Provide the [X, Y] coordinate of the cell's center where the given text is located.  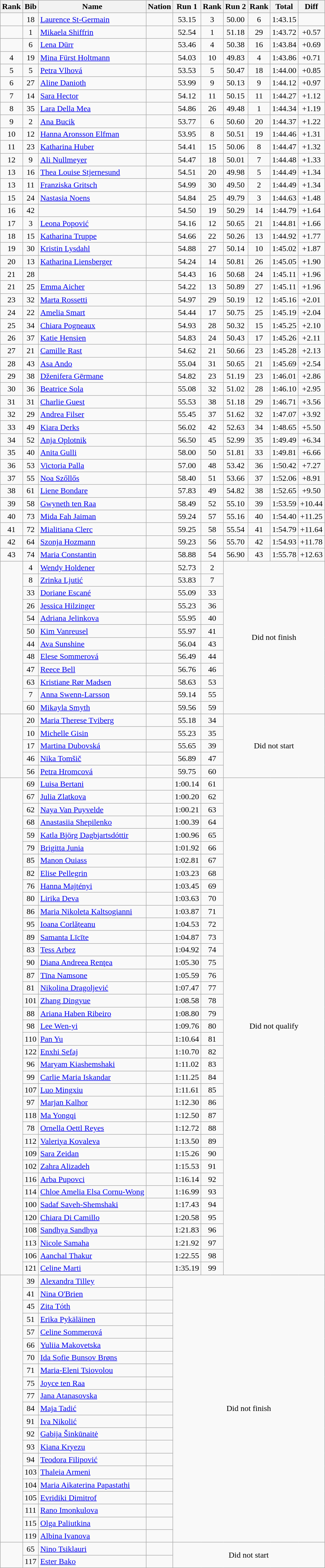
Maria Constantin [92, 554]
1:21.92 [187, 1243]
Dženifera Ģērmane [92, 376]
Chiara Di Camillo [92, 1217]
1:46.01 [284, 376]
1:00.21 [187, 810]
Amelia Smart [92, 312]
105 [31, 1498]
101 [31, 1001]
Mialitiana Clerc [92, 529]
Aline Danioth [92, 83]
1:04.53 [187, 924]
Samanta Līcīte [92, 937]
Katharina Truppe [92, 236]
Chiara Pogneaux [92, 325]
1:05.30 [187, 962]
Nika Tomšič [92, 758]
Thaleia Armeni [92, 1472]
1:11.61 [187, 1090]
Alexandra Tilley [92, 1281]
+1.90 [312, 262]
Celine Sommerová [92, 1332]
+5.50 [312, 427]
1:45.25 [284, 325]
56.02 [187, 427]
Enxhi Sefaj [92, 1052]
55.09 [187, 593]
+2.86 [312, 376]
55.97 [187, 631]
1:45.19 [284, 312]
57.83 [187, 491]
+3.92 [312, 415]
Evridiki Dimitrof [92, 1498]
51.19 [235, 376]
50.14 [235, 249]
54.24 [187, 262]
110 [31, 1039]
Katharina Liensberger [92, 262]
59.23 [187, 542]
103 [31, 1472]
Katharina Huber [92, 147]
+6.34 [312, 440]
1:48.65 [284, 427]
1:16.14 [187, 1179]
54.41 [187, 147]
53.83 [187, 580]
Thea Louise Stjernesund [92, 172]
114 [31, 1192]
Yuliia Makovetska [92, 1345]
1:15.26 [187, 1153]
Tīna Namsone [92, 975]
Hanna Aronsson Elfman [92, 134]
1:00.39 [187, 822]
55.04 [187, 363]
1:44.81 [284, 223]
1:07.47 [187, 988]
50.75 [235, 312]
Beatrice Sola [92, 389]
Maja Tadić [92, 1409]
102 [31, 1166]
+2.04 [312, 312]
+0.85 [312, 70]
49.98 [235, 172]
Nicole Samaha [92, 1243]
Victoria Palla [92, 465]
+1.64 [312, 211]
1:44.48 [284, 160]
Reece Bell [92, 669]
50.19 [235, 300]
Aanchal Thakur [92, 1256]
Anastasiia Shepilenko [92, 822]
1:02.81 [187, 861]
+3.56 [312, 402]
1:03.45 [187, 886]
Ava Sunshine [92, 644]
Carlie Maria Iskandar [92, 1077]
+11.64 [312, 529]
Lee Wen-yi [92, 1026]
1:54.93 [284, 542]
1:44.34 [284, 108]
Zahra Alizadeh [92, 1166]
+12.63 [312, 554]
Diana Andreea Renţea [92, 962]
58.40 [187, 478]
1:44.63 [284, 198]
51.02 [235, 389]
55.53 [187, 402]
117 [31, 1561]
Maryam Kiashemshaki [92, 1064]
1:11.02 [187, 1064]
Iva Nikolić [92, 1421]
59.56 [187, 707]
53.53 [187, 70]
55.18 [187, 720]
54.12 [187, 96]
109 [31, 1153]
1:45.16 [284, 300]
1:52.65 [284, 491]
+2.95 [312, 389]
Sadaf Saveh-Shemshaki [92, 1205]
Gabija Šinkūnaitė [92, 1434]
1:03.87 [187, 911]
58.49 [187, 504]
+1.32 [312, 147]
Ali Nullmeyer [92, 160]
54.62 [187, 351]
1:43.15 [284, 19]
Lena Dürr [92, 45]
1:15.53 [187, 1166]
55.08 [187, 389]
Sara Hector [92, 96]
Mikayla Smyth [92, 707]
54.86 [187, 108]
104 [31, 1485]
53.95 [187, 134]
Petra Hromcová [92, 771]
Luo Mingxiu [92, 1090]
1:53.59 [284, 504]
50.81 [235, 262]
1:46.71 [284, 402]
Camille Rast [92, 351]
+1.33 [312, 160]
Kiara Derks [92, 427]
57.00 [187, 465]
55.95 [187, 618]
1:44.27 [284, 96]
Katla Björg Dagbjartsdóttir [92, 835]
113 [31, 1243]
1:44.00 [284, 70]
+1.12 [312, 96]
Liene Bondare [92, 491]
Valeriya Kovaleva [92, 1141]
50.68 [235, 274]
53.46 [187, 45]
Lara Della Mea [92, 108]
+2.13 [312, 351]
1:45.05 [284, 262]
Chloe Amelia Elsa Cornu-Wong [92, 1192]
Gwyneth ten Raa [92, 504]
+1.31 [312, 134]
Sara Zeidan [92, 1153]
Noa Szőllős [92, 478]
+9.50 [312, 491]
Teodora Filipović [92, 1460]
Celine Marti [92, 1268]
50.29 [235, 211]
Ioana Corlățeanu [92, 924]
58.63 [187, 682]
Kristiane Rør Madsen [92, 682]
Nino Tsiklauri [92, 1549]
1:44.37 [284, 121]
118 [31, 1115]
Elise Pellegrin [92, 873]
1:44.92 [284, 236]
+11.78 [312, 542]
1:08.80 [187, 1014]
56.50 [187, 440]
54.93 [187, 325]
1:45.26 [284, 338]
54.22 [187, 287]
+2.10 [312, 325]
115 [31, 1523]
Katie Hensien [92, 338]
Zrinka Ljutić [92, 580]
Marjan Kalhor [92, 1103]
1:22.55 [187, 1256]
Tess Arbez [92, 950]
50.47 [235, 70]
+1.22 [312, 121]
Run 2 [235, 7]
56.90 [235, 554]
54.44 [187, 312]
Kristin Lysdahl [92, 249]
59.25 [187, 529]
Andrea Filser [92, 415]
1:44.47 [284, 147]
Anna Swenn-Larsson [92, 695]
Maria Nikoleta Kaltsogianni [92, 911]
1:13.50 [187, 1141]
50.66 [235, 351]
53.99 [187, 83]
121 [31, 1268]
1:03.63 [187, 899]
1:08.58 [187, 1001]
50.06 [235, 147]
Did not qualify [274, 1026]
53.66 [235, 478]
Sandhya Sandhya [92, 1230]
112 [31, 1141]
+1.48 [312, 198]
Wendy Holdener [92, 568]
Anita Gulli [92, 453]
Diff [312, 7]
54.66 [187, 236]
100 [31, 1205]
+0.57 [312, 32]
+2.54 [312, 363]
Franziska Gritsch [92, 185]
+0.71 [312, 58]
54.16 [187, 223]
Doriane Escané [92, 593]
1:01.92 [187, 848]
55.10 [235, 504]
56.76 [187, 669]
1:55.78 [284, 554]
49.83 [235, 58]
53.42 [235, 465]
1:00.20 [187, 797]
Name [92, 7]
Bib [31, 7]
59.24 [187, 516]
1:44.79 [284, 211]
Arba Pupovci [92, 1179]
1:05.59 [187, 975]
Total [284, 7]
Naya Van Puyvelde [92, 810]
Petra Vlhová [92, 70]
116 [31, 1179]
54.47 [187, 160]
Szonja Hozmann [92, 542]
49.48 [235, 108]
Elese Sommerová [92, 657]
49.79 [235, 198]
50.13 [235, 83]
1:49.81 [284, 453]
Mikaela Shiffrin [92, 32]
Ornella Oettl Reyes [92, 1128]
1:50.42 [284, 465]
108 [31, 1230]
122 [31, 1052]
Manon Ouiass [92, 861]
1:00.14 [187, 784]
54.84 [187, 198]
+0.97 [312, 83]
Ester Bako [92, 1561]
56.49 [187, 657]
+10.44 [312, 504]
Jana Atanasovska [92, 1396]
+0.69 [312, 45]
Mida Fah Jaiman [92, 516]
1:45.02 [284, 249]
1:10.70 [187, 1052]
58.00 [187, 453]
55.45 [187, 415]
50.32 [235, 325]
107 [31, 1090]
+1.77 [312, 236]
50.51 [235, 134]
53.15 [187, 19]
Zhang Dingyue [92, 1001]
Michelle Gisin [92, 733]
Run 1 [187, 7]
1:43.72 [284, 32]
Zita Tóth [92, 1306]
+2.11 [312, 338]
Ma Yongqi [92, 1115]
56.04 [187, 644]
+2.01 [312, 300]
Brigitta Junia [92, 848]
1:52.06 [284, 478]
Ana Bucik [92, 121]
53.77 [187, 121]
1:46.10 [284, 389]
52.54 [187, 32]
1:17.43 [187, 1205]
1:49.49 [284, 440]
+11.25 [312, 516]
Ida Sofie Bunsov Brøns [92, 1357]
Nikolina Dragoljević [92, 988]
1:54.79 [284, 529]
+1.66 [312, 223]
1:44.12 [284, 83]
Rano Imonkulova [92, 1510]
55.70 [235, 542]
+8.91 [312, 478]
Martina Dubovská [92, 746]
1:16.99 [187, 1192]
106 [31, 1256]
Mina Fürst Holtmann [92, 58]
54.43 [187, 274]
Adriana Jelinkova [92, 618]
1:09.76 [187, 1026]
Charlie Guest [92, 402]
55.65 [187, 746]
50.26 [235, 236]
111 [31, 1510]
Julia Zlatkova [92, 797]
1:11.25 [187, 1077]
Ariana Haben Ribeiro [92, 1014]
Leona Popović [92, 223]
1:54.40 [284, 516]
1:45.28 [284, 351]
50.01 [235, 160]
Kim Vanreusel [92, 631]
Jessica Hilzinger [92, 606]
52.99 [235, 440]
1:43.86 [284, 58]
Asa Ando [92, 363]
1:04.92 [187, 950]
49.50 [235, 185]
Lirika Deva [92, 899]
54.88 [187, 249]
Luisa Bertani [92, 784]
54.97 [187, 300]
56.89 [187, 758]
1:03.23 [187, 873]
1:12.72 [187, 1128]
Nina O'Brien [92, 1294]
50.00 [235, 19]
1:12.30 [187, 1103]
1:04.87 [187, 937]
1:35.19 [187, 1268]
1:12.50 [187, 1115]
50.89 [235, 287]
54.50 [187, 211]
+1.87 [312, 249]
58.88 [187, 554]
Olga Paliutkina [92, 1523]
54.83 [187, 338]
1:20.58 [187, 1217]
+6.66 [312, 453]
Maria-Eleni Tsiovolou [92, 1370]
55.16 [235, 516]
1:10.64 [187, 1039]
50.38 [235, 45]
Hanna Majtényi [92, 886]
Maria Aikaterina Papastathi [92, 1485]
1:00.96 [187, 835]
+7.27 [312, 465]
Erika Pykäläinen [92, 1319]
+1.19 [312, 108]
1:44.46 [284, 134]
1:43.84 [284, 45]
51.62 [235, 415]
Nastasia Noens [92, 198]
120 [31, 1217]
51.81 [235, 453]
Maria Therese Tviberg [92, 720]
Anja Oplotnik [92, 440]
52.63 [235, 427]
54.03 [187, 58]
55.54 [235, 529]
Emma Aicher [92, 287]
59.14 [187, 695]
Marta Rossetti [92, 300]
52.73 [187, 568]
1:47.07 [284, 415]
Laurence St-Germain [92, 19]
54.51 [187, 172]
Nation [159, 7]
50.15 [235, 96]
Pan Yu [92, 1039]
Albina Ivanova [92, 1536]
119 [31, 1536]
Joyce ten Raa [92, 1383]
59.75 [187, 771]
54.99 [187, 185]
50.60 [235, 121]
1:45.69 [284, 363]
1:21.83 [187, 1230]
50.43 [235, 338]
Kiana Kryezu [92, 1447]
